Detect which cell encompasses the target text, then output its (x, y) center coordinate. 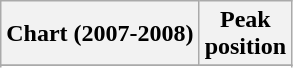
Chart (2007-2008) (100, 34)
Peakposition (245, 34)
